Search for the cell housing the specified text and yield its (x, y) center coordinate. 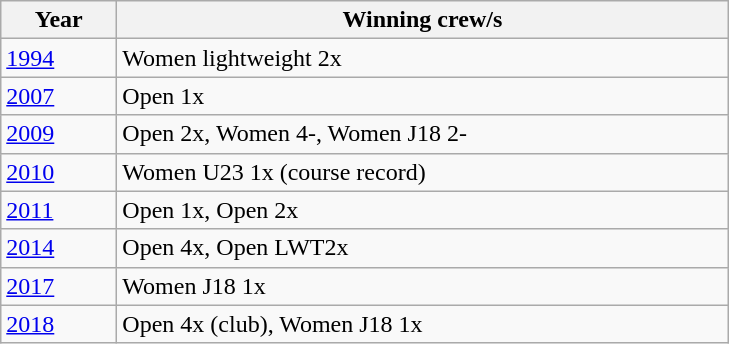
Open 2x, Women 4-, Women J18 2- (422, 134)
Winning crew/s (422, 20)
Year (59, 20)
2011 (59, 210)
2018 (59, 324)
2010 (59, 172)
2009 (59, 134)
Open 4x (club), Women J18 1x (422, 324)
1994 (59, 58)
Open 4x, Open LWT2x (422, 248)
2007 (59, 96)
Open 1x (422, 96)
Women J18 1x (422, 286)
Open 1x, Open 2x (422, 210)
Women lightweight 2x (422, 58)
Women U23 1x (course record) (422, 172)
2017 (59, 286)
2014 (59, 248)
